From the cell containing the given text, extract its center point as (x, y) coordinate. 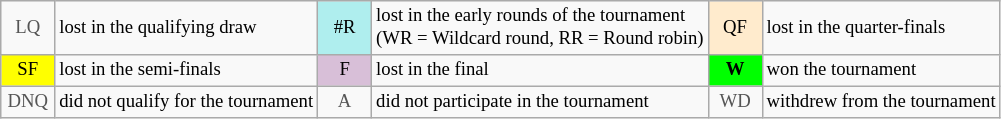
A (345, 102)
lost in the semi-finals (186, 70)
lost in the qualifying draw (186, 28)
SF (28, 70)
withdrew from the tournament (881, 102)
did not qualify for the tournament (186, 102)
lost in the final (540, 70)
DNQ (28, 102)
W (735, 70)
F (345, 70)
LQ (28, 28)
lost in the quarter-finals (881, 28)
QF (735, 28)
#R (345, 28)
WD (735, 102)
lost in the early rounds of the tournament(WR = Wildcard round, RR = Round robin) (540, 28)
won the tournament (881, 70)
did not participate in the tournament (540, 102)
